Determine the (x, y) coordinate at the center of the cell enclosing the given text.  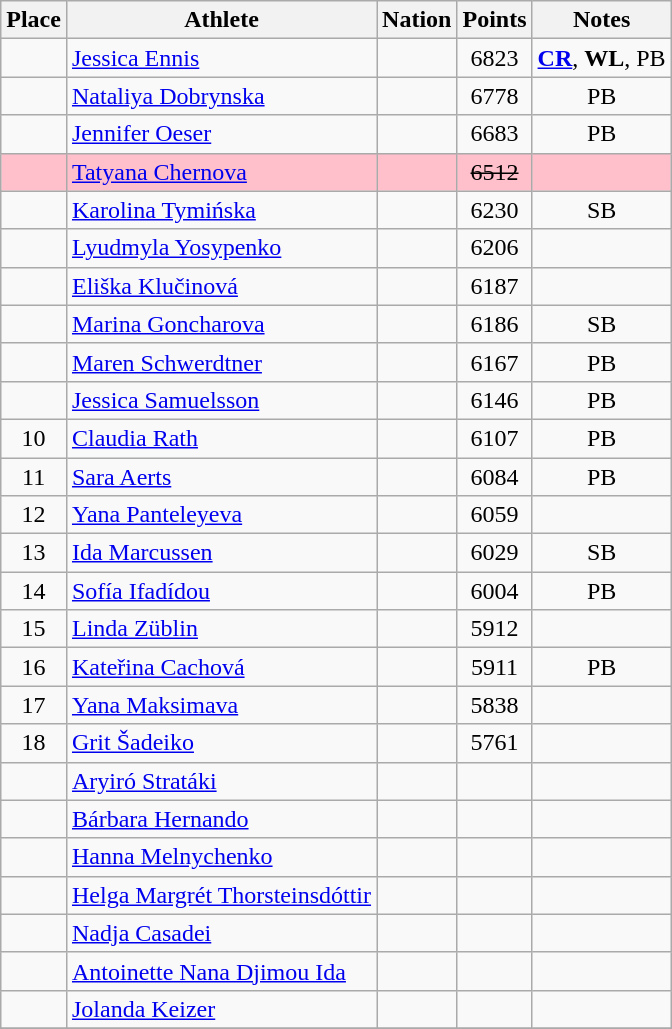
Aryiró Stratáki (221, 781)
Jolanda Keizer (221, 1009)
Nataliya Dobrynska (221, 96)
5911 (494, 667)
Nadja Casadei (221, 933)
Kateřina Cachová (221, 667)
6029 (494, 553)
6084 (494, 477)
CR, WL, PB (602, 58)
Athlete (221, 20)
Jessica Ennis (221, 58)
5912 (494, 629)
6186 (494, 324)
6059 (494, 515)
Yana Maksimava (221, 705)
11 (34, 477)
Sofía Ifadídou (221, 591)
14 (34, 591)
16 (34, 667)
Sara Aerts (221, 477)
13 (34, 553)
Jennifer Oeser (221, 134)
Marina Goncharova (221, 324)
Karolina Tymińska (221, 210)
Antoinette Nana Djimou Ida (221, 971)
6167 (494, 362)
Points (494, 20)
6778 (494, 96)
Jessica Samuelsson (221, 400)
Linda Züblin (221, 629)
Helga Margrét Thorsteinsdóttir (221, 895)
Notes (602, 20)
6187 (494, 286)
17 (34, 705)
Place (34, 20)
Ida Marcussen (221, 553)
6823 (494, 58)
Lyudmyla Yosypenko (221, 248)
6206 (494, 248)
Claudia Rath (221, 438)
Tatyana Chernova (221, 172)
6107 (494, 438)
Hanna Melnychenko (221, 857)
10 (34, 438)
6512 (494, 172)
Grit Šadeiko (221, 743)
5761 (494, 743)
15 (34, 629)
Eliška Klučinová (221, 286)
5838 (494, 705)
18 (34, 743)
Yana Panteleyeva (221, 515)
6230 (494, 210)
6146 (494, 400)
6683 (494, 134)
12 (34, 515)
Nation (417, 20)
6004 (494, 591)
Bárbara Hernando (221, 819)
Maren Schwerdtner (221, 362)
